Output the [X, Y] coordinate of the center of the cell containing the given text.  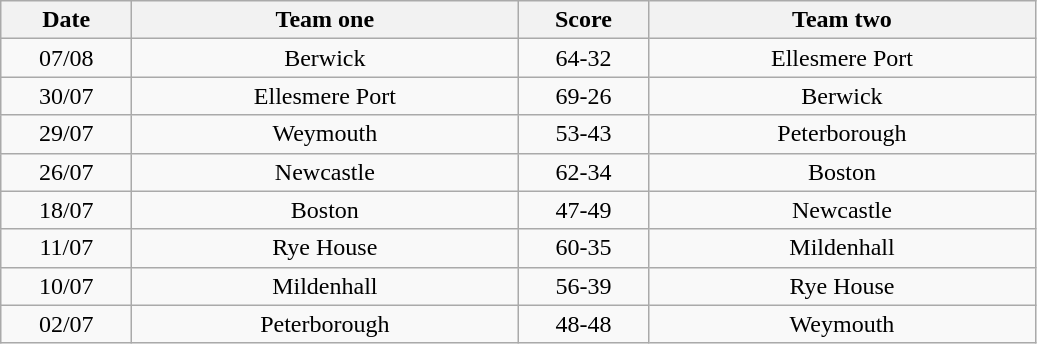
29/07 [66, 134]
60-35 [584, 248]
07/08 [66, 58]
11/07 [66, 248]
53-43 [584, 134]
48-48 [584, 324]
62-34 [584, 172]
Team one [325, 20]
30/07 [66, 96]
10/07 [66, 286]
56-39 [584, 286]
Date [66, 20]
18/07 [66, 210]
47-49 [584, 210]
Team two [842, 20]
26/07 [66, 172]
64-32 [584, 58]
69-26 [584, 96]
Score [584, 20]
02/07 [66, 324]
